Locate the cell with the specified text and output its [X, Y] center coordinate. 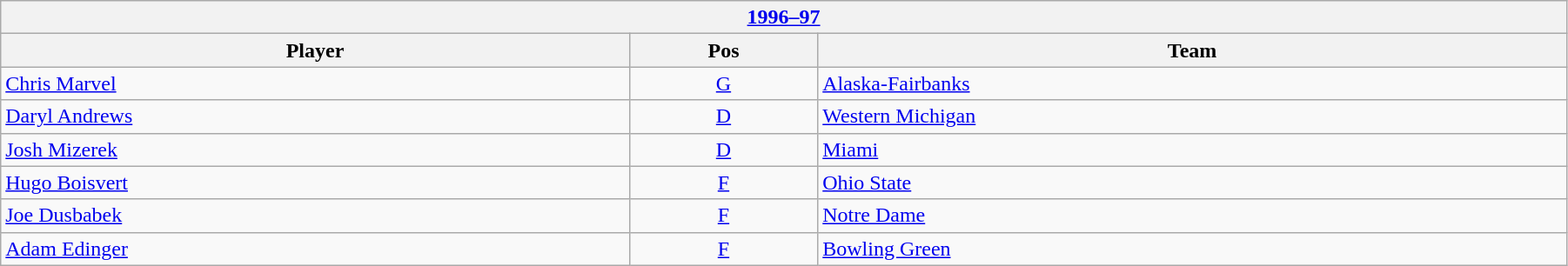
Bowling Green [1192, 249]
Daryl Andrews [315, 116]
Joe Dusbabek [315, 216]
Hugo Boisvert [315, 183]
Pos [724, 50]
Josh Mizerek [315, 150]
Adam Edinger [315, 249]
Ohio State [1192, 183]
Chris Marvel [315, 83]
G [724, 83]
1996–97 [784, 17]
Team [1192, 50]
Alaska-Fairbanks [1192, 83]
Notre Dame [1192, 216]
Player [315, 50]
Miami [1192, 150]
Western Michigan [1192, 116]
